Identify which cell holds the provided text, then report its (X, Y) central coordinate. 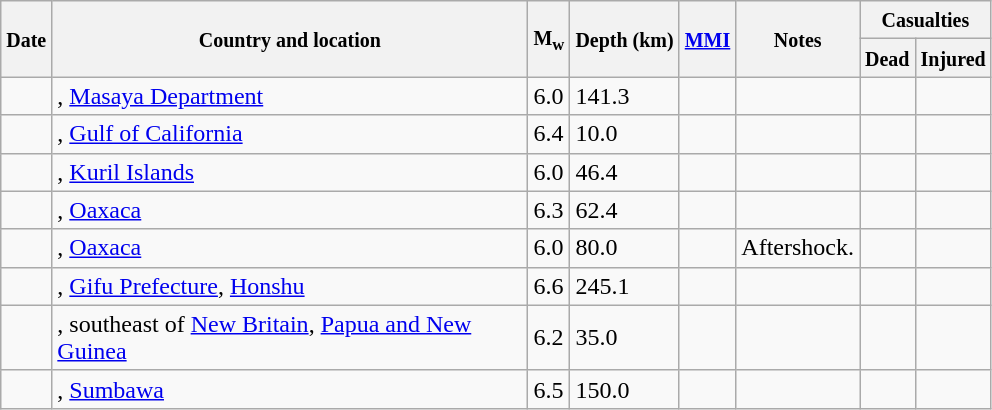
141.3 (624, 96)
Mw (549, 39)
6.5 (549, 389)
, Masaya Department (290, 96)
Date (26, 39)
, Gulf of California (290, 134)
Injured (953, 58)
MMI (708, 39)
6.2 (549, 338)
, Sumbawa (290, 389)
Casualties (926, 20)
, southeast of New Britain, Papua and New Guinea (290, 338)
, Gifu Prefecture, Honshu (290, 286)
46.4 (624, 172)
Depth (km) (624, 39)
Country and location (290, 39)
245.1 (624, 286)
Notes (798, 39)
6.4 (549, 134)
, Kuril Islands (290, 172)
6.6 (549, 286)
Dead (888, 58)
62.4 (624, 210)
150.0 (624, 389)
Aftershock. (798, 248)
80.0 (624, 248)
10.0 (624, 134)
35.0 (624, 338)
6.3 (549, 210)
